Extract the [X, Y] coordinate from the center of the cell holding the provided text.  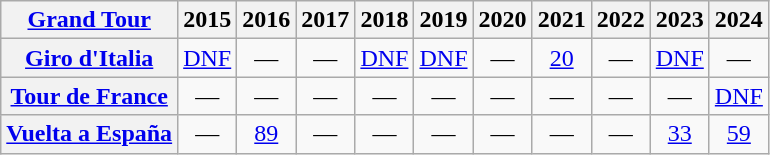
89 [266, 134]
Tour de France [90, 96]
2021 [562, 20]
2018 [384, 20]
Vuelta a España [90, 134]
Giro d'Italia [90, 58]
2019 [444, 20]
59 [738, 134]
2016 [266, 20]
33 [680, 134]
2024 [738, 20]
2020 [502, 20]
2015 [208, 20]
2017 [326, 20]
2022 [620, 20]
Grand Tour [90, 20]
2023 [680, 20]
20 [562, 58]
